Return the [x, y] coordinate for the center point of the cell that contains the specified text.  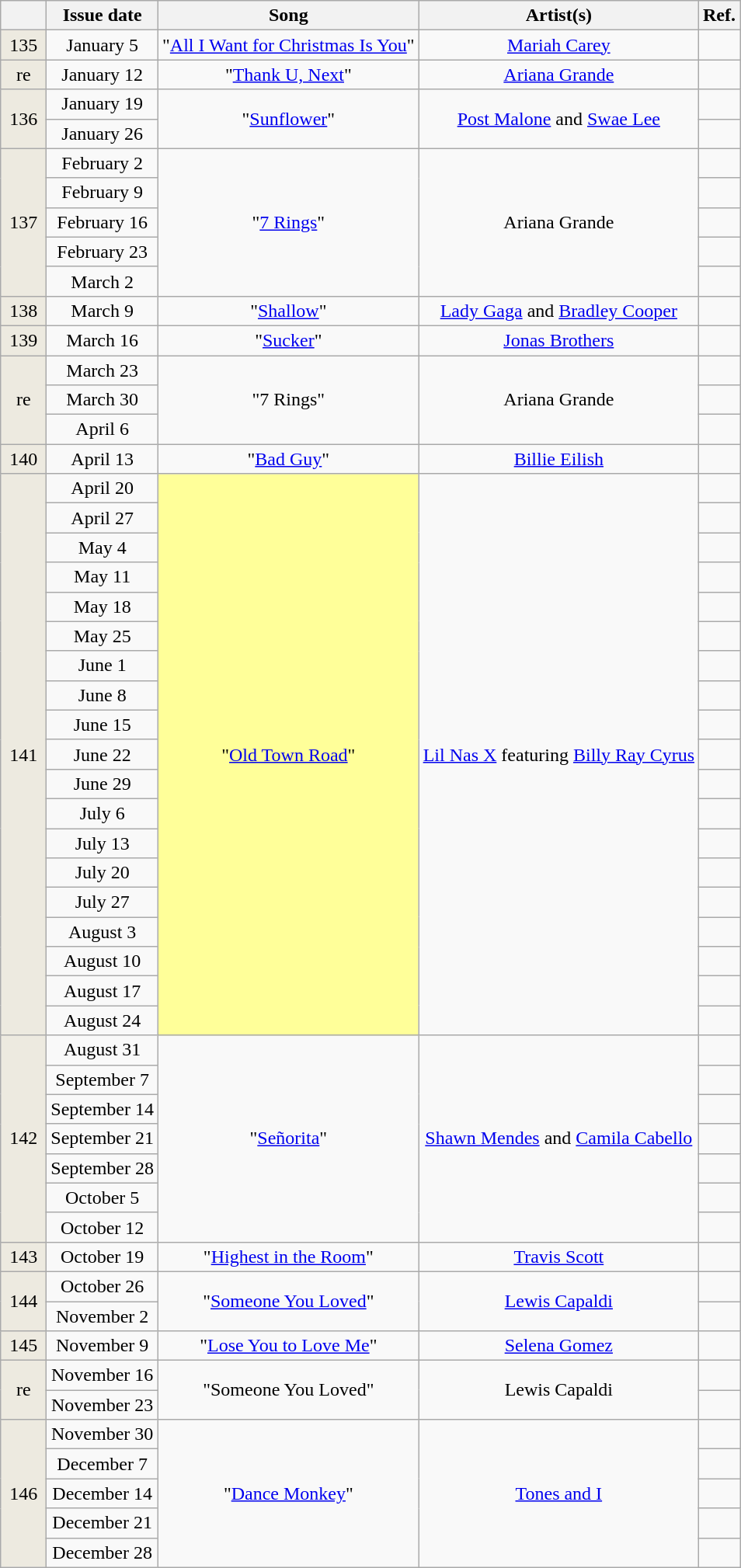
September 21 [103, 1139]
October 12 [103, 1227]
February 23 [103, 252]
142 [23, 1139]
April 20 [103, 488]
September 14 [103, 1109]
"Shallow" [289, 311]
June 15 [103, 725]
July 20 [103, 873]
135 [23, 45]
"Sunflower" [289, 119]
January 12 [103, 75]
Artist(s) [558, 16]
December 21 [103, 1523]
May 18 [103, 607]
Lady Gaga and Bradley Cooper [558, 311]
146 [23, 1493]
"Old Town Road" [289, 755]
August 31 [103, 1050]
September 7 [103, 1080]
November 16 [103, 1375]
November 30 [103, 1434]
April 27 [103, 518]
January 26 [103, 134]
"Señorita" [289, 1139]
April 13 [103, 459]
Ref. [719, 16]
December 7 [103, 1464]
May 4 [103, 548]
Selena Gomez [558, 1346]
139 [23, 340]
145 [23, 1346]
September 28 [103, 1168]
Mariah Carey [558, 45]
Tones and I [558, 1493]
June 22 [103, 754]
Billie Eilish [558, 459]
June 29 [103, 784]
May 11 [103, 577]
February 16 [103, 222]
July 27 [103, 902]
"Lose You to Love Me" [289, 1346]
August 10 [103, 961]
March 30 [103, 400]
Post Malone and Swae Lee [558, 119]
Travis Scott [558, 1257]
December 28 [103, 1552]
August 3 [103, 932]
May 25 [103, 636]
138 [23, 311]
"Sucker" [289, 340]
141 [23, 755]
August 17 [103, 991]
Song [289, 16]
"Dance Monkey" [289, 1493]
"Thank U, Next" [289, 75]
October 5 [103, 1198]
Lil Nas X featuring Billy Ray Cyrus [558, 755]
February 2 [103, 163]
July 13 [103, 843]
November 2 [103, 1316]
Shawn Mendes and Camila Cabello [558, 1139]
February 9 [103, 193]
March 16 [103, 340]
Jonas Brothers [558, 340]
July 6 [103, 813]
October 19 [103, 1257]
137 [23, 222]
June 8 [103, 695]
144 [23, 1301]
"Bad Guy" [289, 459]
December 14 [103, 1493]
140 [23, 459]
143 [23, 1257]
April 6 [103, 429]
Issue date [103, 16]
January 19 [103, 104]
October 26 [103, 1286]
November 23 [103, 1405]
August 24 [103, 1020]
136 [23, 119]
March 2 [103, 281]
March 23 [103, 370]
November 9 [103, 1346]
January 5 [103, 45]
March 9 [103, 311]
June 1 [103, 666]
"Highest in the Room" [289, 1257]
"All I Want for Christmas Is You" [289, 45]
